Locate the cell with the specified text and output its (X, Y) center coordinate. 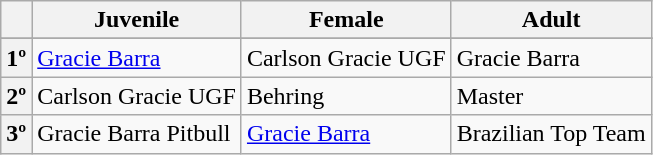
Adult (551, 20)
2º (16, 96)
3º (16, 134)
Behring (346, 96)
Juvenile (137, 20)
Brazilian Top Team (551, 134)
Female (346, 20)
Master (551, 96)
Gracie Barra Pitbull (137, 134)
1º (16, 58)
